Extract the [x, y] coordinate from the center of the cell holding the provided text.  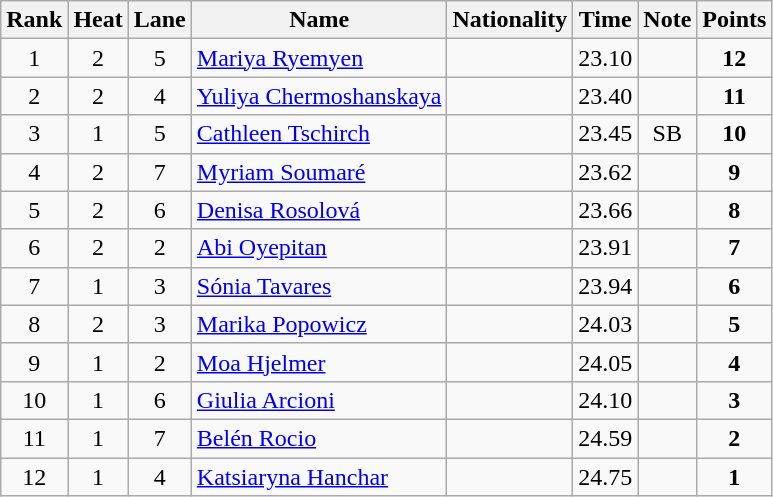
Denisa Rosolová [319, 210]
24.59 [606, 438]
Note [668, 20]
Katsiaryna Hanchar [319, 477]
24.03 [606, 324]
23.94 [606, 286]
Points [734, 20]
23.40 [606, 96]
Heat [98, 20]
Yuliya Chermoshanskaya [319, 96]
23.45 [606, 134]
23.10 [606, 58]
Myriam Soumaré [319, 172]
Lane [160, 20]
23.66 [606, 210]
SB [668, 134]
24.75 [606, 477]
23.62 [606, 172]
Time [606, 20]
Rank [34, 20]
Abi Oyepitan [319, 248]
23.91 [606, 248]
Name [319, 20]
Mariya Ryemyen [319, 58]
Marika Popowicz [319, 324]
24.10 [606, 400]
24.05 [606, 362]
Moa Hjelmer [319, 362]
Sónia Tavares [319, 286]
Cathleen Tschirch [319, 134]
Belén Rocio [319, 438]
Nationality [510, 20]
Giulia Arcioni [319, 400]
